Capture the cell that displays the provided text and extract its (X, Y) central coordinate. 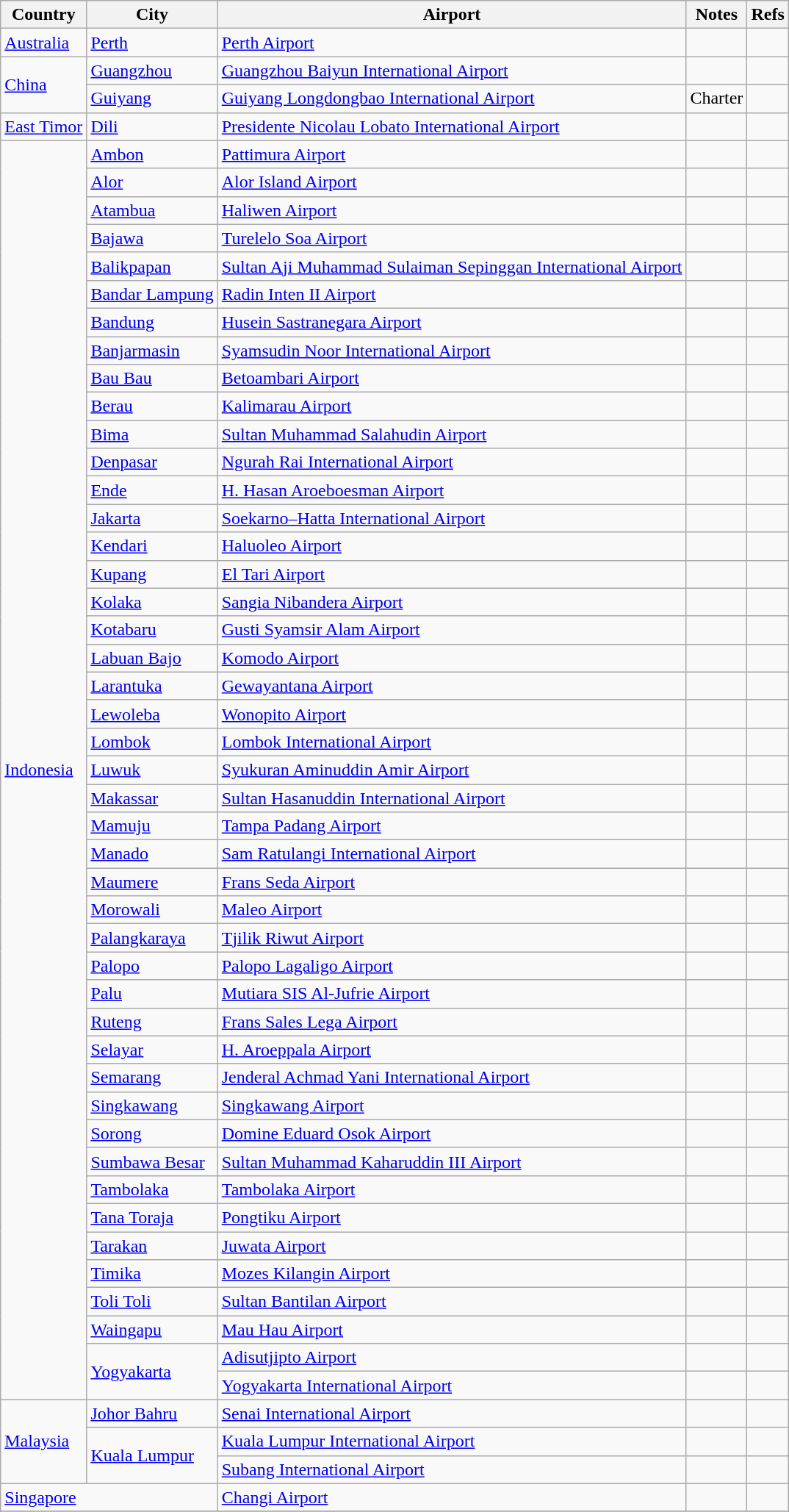
El Tari Airport (452, 574)
Komodo Airport (452, 658)
Luwuk (152, 770)
Ngurah Rai International Airport (452, 462)
Perth Airport (452, 43)
Kendari (152, 546)
Sultan Bantilan Airport (452, 1302)
Selayar (152, 1050)
H. Aroeppala Airport (452, 1050)
Domine Eduard Osok Airport (452, 1133)
Wonopito Airport (452, 714)
Johor Bahru (152, 1414)
Guiyang Longdongbao International Airport (452, 98)
Timika (152, 1274)
Sumbawa Besar (152, 1161)
Australia (44, 43)
Sorong (152, 1133)
Sultan Aji Muhammad Sulaiman Sepinggan International Airport (452, 266)
Singkawang (152, 1106)
Tampa Padang Airport (452, 826)
Bandar Lampung (152, 294)
Kupang (152, 574)
Palu (152, 994)
Guangzhou Baiyun International Airport (452, 71)
Kuala Lumpur International Airport (452, 1441)
Notes (717, 15)
H. Hasan Aroeboesman Airport (452, 490)
Sam Ratulangi International Airport (452, 854)
Gusti Syamsir Alam Airport (452, 630)
Morowali (152, 910)
Palangkaraya (152, 938)
Manado (152, 854)
Atambua (152, 210)
Frans Seda Airport (452, 882)
Berau (152, 406)
Presidente Nicolau Lobato International Airport (452, 126)
Makassar (152, 798)
Jakarta (152, 518)
Palopo (152, 966)
China (44, 85)
Gewayantana Airport (452, 686)
Lombok (152, 742)
Haliwen Airport (452, 210)
Tambolaka (152, 1189)
Tana Toraja (152, 1217)
Waingapu (152, 1330)
Kuala Lumpur (152, 1455)
Juwata Airport (452, 1246)
Guiyang (152, 98)
Tjilik Riwut Airport (452, 938)
Perth (152, 43)
Tambolaka Airport (452, 1189)
Syukuran Aminuddin Amir Airport (452, 770)
Subang International Airport (452, 1469)
Maleo Airport (452, 910)
Yogyakarta (152, 1372)
Bajawa (152, 238)
Radin Inten II Airport (452, 294)
Yogyakarta International Airport (452, 1386)
Mozes Kilangin Airport (452, 1274)
East Timor (44, 126)
Labuan Bajo (152, 658)
Ende (152, 490)
Kalimarau Airport (452, 406)
Jenderal Achmad Yani International Airport (452, 1078)
Bandung (152, 322)
Changi Airport (452, 1497)
Kolaka (152, 602)
Husein Sastranegara Airport (452, 322)
Country (44, 15)
Indonesia (44, 770)
Ambon (152, 154)
Mau Hau Airport (452, 1330)
Mutiara SIS Al-Jufrie Airport (452, 994)
Denpasar (152, 462)
Banjarmasin (152, 351)
Lewoleba (152, 714)
Turelelo Soa Airport (452, 238)
Semarang (152, 1078)
Sultan Hasanuddin International Airport (452, 798)
Bima (152, 434)
Alor Island Airport (452, 182)
Toli Toli (152, 1302)
Malaysia (44, 1441)
Sangia Nibandera Airport (452, 602)
Tarakan (152, 1246)
Dili (152, 126)
Singkawang Airport (452, 1106)
Senai International Airport (452, 1414)
Lombok International Airport (452, 742)
Palopo Lagaligo Airport (452, 966)
Alor (152, 182)
Syamsudin Noor International Airport (452, 351)
City (152, 15)
Sultan Muhammad Kaharuddin III Airport (452, 1161)
Charter (717, 98)
Airport (452, 15)
Soekarno–Hatta International Airport (452, 518)
Kotabaru (152, 630)
Frans Sales Lega Airport (452, 1022)
Larantuka (152, 686)
Mamuju (152, 826)
Maumere (152, 882)
Adisutjipto Airport (452, 1358)
Guangzhou (152, 71)
Sultan Muhammad Salahudin Airport (452, 434)
Refs (768, 15)
Betoambari Airport (452, 379)
Balikpapan (152, 266)
Haluoleo Airport (452, 546)
Pattimura Airport (452, 154)
Pongtiku Airport (452, 1217)
Bau Bau (152, 379)
Singapore (109, 1497)
Ruteng (152, 1022)
